Capture the cell that displays the provided text and extract its (x, y) central coordinate. 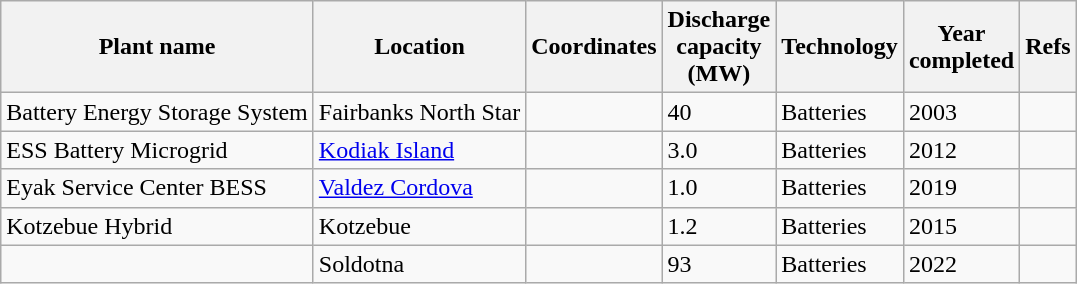
93 (719, 264)
1.2 (719, 226)
Dischargecapacity(MW) (719, 47)
1.0 (719, 188)
Plant name (158, 47)
Eyak Service Center BESS (158, 188)
2015 (961, 226)
Technology (840, 47)
Soldotna (419, 264)
2003 (961, 112)
Kotzebue Hybrid (158, 226)
Battery Energy Storage System (158, 112)
2012 (961, 150)
2019 (961, 188)
Refs (1048, 47)
Yearcompleted (961, 47)
Valdez Cordova (419, 188)
Coordinates (594, 47)
2022 (961, 264)
3.0 (719, 150)
ESS Battery Microgrid (158, 150)
Kotzebue (419, 226)
40 (719, 112)
Location (419, 47)
Fairbanks North Star (419, 112)
Kodiak Island (419, 150)
